Find where the given text appears and provide that cell's center as [x, y] coordinate. 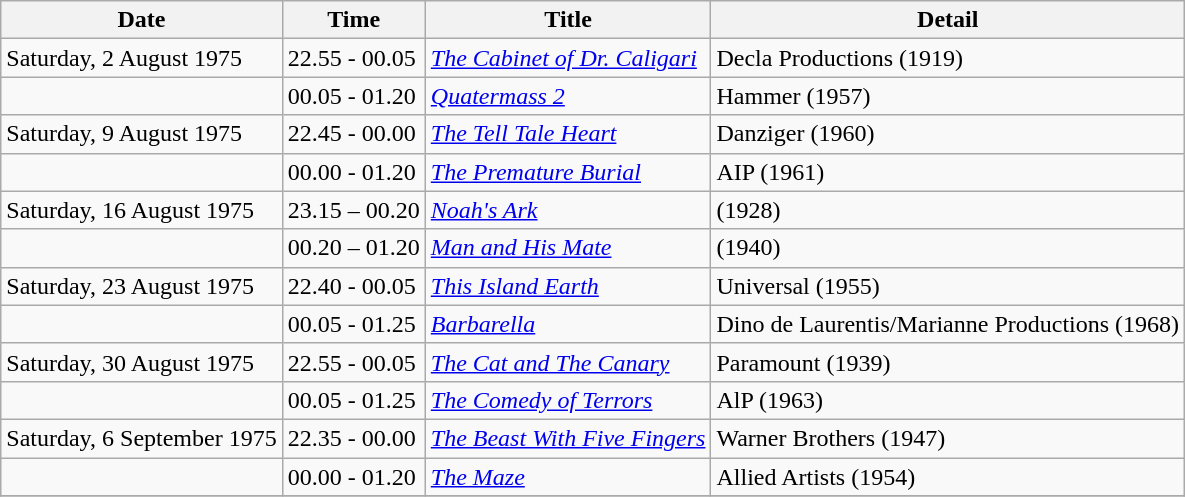
AIP (1961) [948, 172]
Man and His Mate [568, 248]
(1928) [948, 210]
Danziger (1960) [948, 134]
Hammer (1957) [948, 96]
The Cat and The Canary [568, 362]
Saturday, 2 August 1975 [142, 58]
Universal (1955) [948, 286]
Date [142, 20]
Saturday, 30 August 1975 [142, 362]
Warner Brothers (1947) [948, 438]
23.15 – 00.20 [354, 210]
The Premature Burial [568, 172]
Dino de Laurentis/Marianne Productions (1968) [948, 324]
00.20 – 01.20 [354, 248]
22.35 - 00.00 [354, 438]
The Tell Tale Heart [568, 134]
The Comedy of Terrors [568, 400]
Saturday, 6 September 1975 [142, 438]
Allied Artists (1954) [948, 477]
Title [568, 20]
22.40 - 00.05 [354, 286]
22.45 - 00.00 [354, 134]
(1940) [948, 248]
Decla Productions (1919) [948, 58]
Quatermass 2 [568, 96]
This Island Earth [568, 286]
00.05 - 01.20 [354, 96]
The Cabinet of Dr. Caligari [568, 58]
The Maze [568, 477]
Paramount (1939) [948, 362]
Saturday, 16 August 1975 [142, 210]
Saturday, 23 August 1975 [142, 286]
Noah's Ark [568, 210]
Detail [948, 20]
Saturday, 9 August 1975 [142, 134]
Time [354, 20]
AlP (1963) [948, 400]
The Beast With Five Fingers [568, 438]
Barbarella [568, 324]
